Capture the cell that displays the provided text and extract its [X, Y] central coordinate. 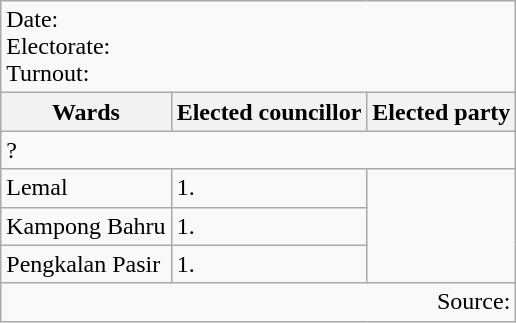
Kampong Bahru [86, 226]
Pengkalan Pasir [86, 264]
Source: [258, 302]
Elected party [442, 112]
Elected councillor [269, 112]
? [258, 150]
Wards [86, 112]
Date: Electorate: Turnout: [258, 47]
Lemal [86, 188]
